Locate the cell with the specified text and output its [x, y] center coordinate. 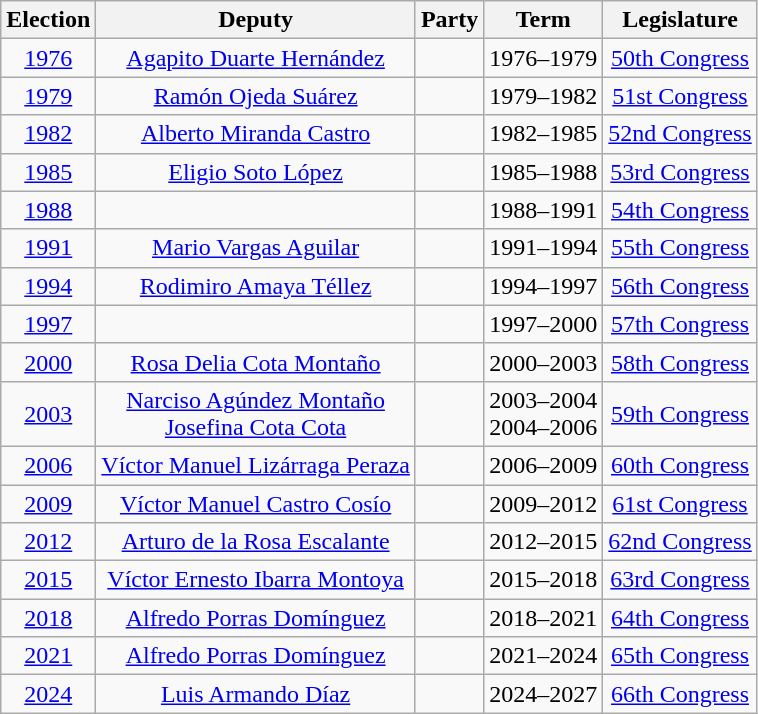
1991–1994 [544, 248]
2015 [48, 580]
1976–1979 [544, 58]
66th Congress [680, 694]
Narciso Agúndez MontañoJosefina Cota Cota [256, 414]
Víctor Manuel Castro Cosío [256, 503]
53rd Congress [680, 172]
1985–1988 [544, 172]
2018–2021 [544, 618]
61st Congress [680, 503]
2012–2015 [544, 542]
Rosa Delia Cota Montaño [256, 362]
Deputy [256, 20]
1991 [48, 248]
54th Congress [680, 210]
56th Congress [680, 286]
57th Congress [680, 324]
1994–1997 [544, 286]
51st Congress [680, 96]
50th Congress [680, 58]
64th Congress [680, 618]
Election [48, 20]
2006–2009 [544, 465]
2021–2024 [544, 656]
Agapito Duarte Hernández [256, 58]
55th Congress [680, 248]
1982 [48, 134]
Luis Armando Díaz [256, 694]
Víctor Ernesto Ibarra Montoya [256, 580]
Ramón Ojeda Suárez [256, 96]
1994 [48, 286]
1988 [48, 210]
2015–2018 [544, 580]
63rd Congress [680, 580]
2018 [48, 618]
2009–2012 [544, 503]
2003 [48, 414]
2021 [48, 656]
Legislature [680, 20]
2012 [48, 542]
1985 [48, 172]
Eligio Soto López [256, 172]
Term [544, 20]
2009 [48, 503]
2006 [48, 465]
1979–1982 [544, 96]
1979 [48, 96]
1976 [48, 58]
Arturo de la Rosa Escalante [256, 542]
1997–2000 [544, 324]
58th Congress [680, 362]
2024 [48, 694]
59th Congress [680, 414]
Víctor Manuel Lizárraga Peraza [256, 465]
2003–20042004–2006 [544, 414]
1988–1991 [544, 210]
1997 [48, 324]
2000–2003 [544, 362]
1982–1985 [544, 134]
2000 [48, 362]
Alberto Miranda Castro [256, 134]
65th Congress [680, 656]
2024–2027 [544, 694]
Rodimiro Amaya Téllez [256, 286]
Party [449, 20]
Mario Vargas Aguilar [256, 248]
62nd Congress [680, 542]
52nd Congress [680, 134]
60th Congress [680, 465]
